Find where the given text appears and provide that cell's center as (x, y) coordinate. 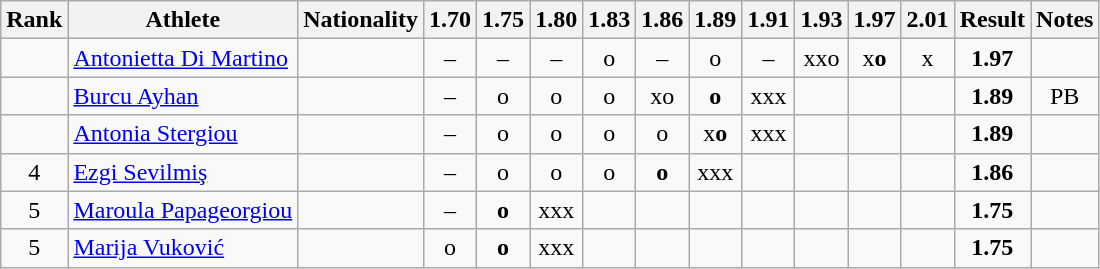
Burcu Ayhan (183, 96)
Athlete (183, 20)
Maroula Papageorgiou (183, 210)
Marija Vuković (183, 248)
2.01 (928, 20)
1.93 (822, 20)
xxo (822, 58)
1.80 (556, 20)
Result (992, 20)
Antonia Stergiou (183, 134)
x (928, 58)
1.91 (768, 20)
4 (34, 172)
1.83 (610, 20)
Notes (1065, 20)
Rank (34, 20)
Ezgi Sevilmiş (183, 172)
Nationality (361, 20)
Antonietta Di Martino (183, 58)
PB (1065, 96)
1.70 (450, 20)
